From the cell containing the given text, extract its center point as [x, y] coordinate. 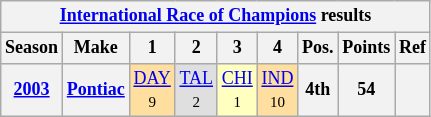
CHI1 [237, 90]
54 [366, 90]
2003 [32, 90]
Points [366, 48]
TAL2 [196, 90]
2 [196, 48]
DAY9 [152, 90]
Season [32, 48]
4 [278, 48]
3 [237, 48]
Ref [413, 48]
1 [152, 48]
Pos. [318, 48]
Pontiac [96, 90]
4th [318, 90]
IND10 [278, 90]
Make [96, 48]
International Race of Champions results [216, 16]
